Return [x, y] of the center of cell containing provided text 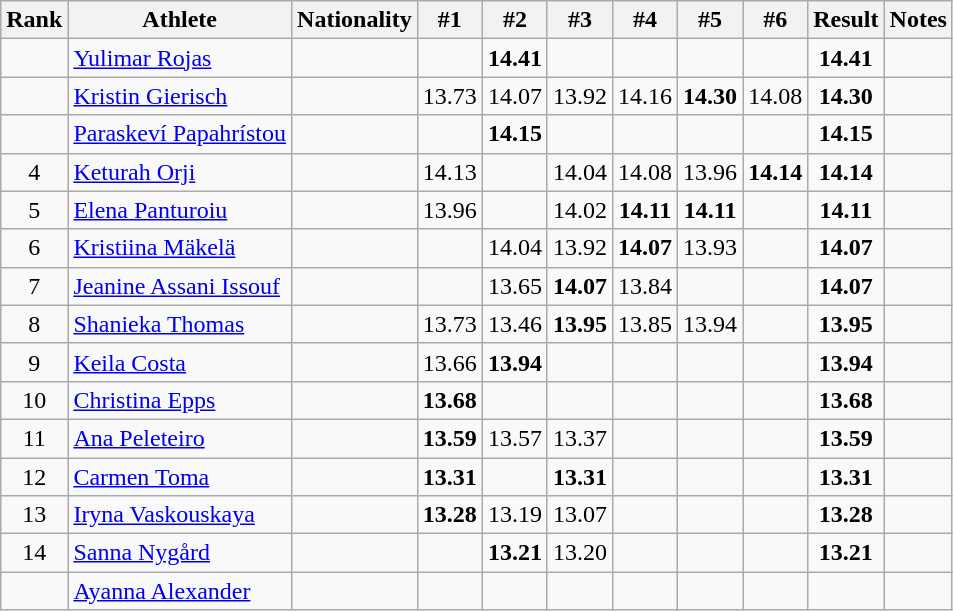
#1 [450, 20]
Shanieka Thomas [180, 324]
5 [34, 210]
Christina Epps [180, 400]
4 [34, 172]
10 [34, 400]
13.93 [710, 248]
14.02 [580, 210]
14 [34, 553]
#4 [644, 20]
13.57 [514, 438]
8 [34, 324]
13.84 [644, 286]
13.20 [580, 553]
6 [34, 248]
14.13 [450, 172]
Keila Costa [180, 362]
Carmen Toma [180, 477]
Ayanna Alexander [180, 591]
#6 [776, 20]
13 [34, 515]
Result [846, 20]
Nationality [355, 20]
Rank [34, 20]
Sanna Nygård [180, 553]
13.07 [580, 515]
Elena Panturoiu [180, 210]
13.65 [514, 286]
14.16 [644, 96]
Paraskeví Papahrístou [180, 134]
Keturah Orji [180, 172]
Kristin Gierisch [180, 96]
#2 [514, 20]
Athlete [180, 20]
12 [34, 477]
#5 [710, 20]
9 [34, 362]
13.46 [514, 324]
13.85 [644, 324]
#3 [580, 20]
13.19 [514, 515]
13.66 [450, 362]
Kristiina Mäkelä [180, 248]
7 [34, 286]
Ana Peleteiro [180, 438]
11 [34, 438]
Yulimar Rojas [180, 58]
Jeanine Assani Issouf [180, 286]
13.37 [580, 438]
Iryna Vaskouskaya [180, 515]
Notes [918, 20]
